Capture the cell that displays the provided text and extract its [X, Y] central coordinate. 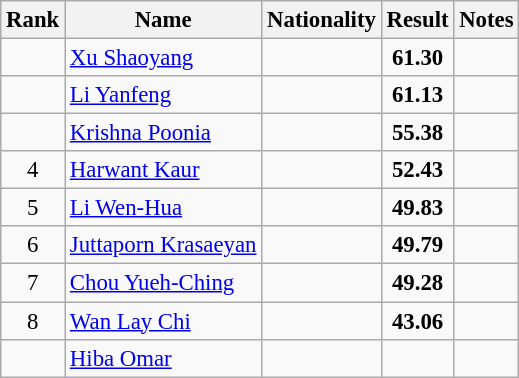
Name [164, 20]
52.43 [418, 170]
6 [33, 245]
Xu Shaoyang [164, 58]
55.38 [418, 133]
4 [33, 170]
49.79 [418, 245]
49.83 [418, 208]
61.30 [418, 58]
Hiba Omar [164, 358]
61.13 [418, 95]
Result [418, 20]
Li Yanfeng [164, 95]
8 [33, 321]
5 [33, 208]
Rank [33, 20]
43.06 [418, 321]
Chou Yueh-Ching [164, 283]
Li Wen-Hua [164, 208]
Notes [486, 20]
49.28 [418, 283]
Nationality [322, 20]
7 [33, 283]
Krishna Poonia [164, 133]
Harwant Kaur [164, 170]
Juttaporn Krasaeyan [164, 245]
Wan Lay Chi [164, 321]
